Identify which cell holds the provided text, then report its (X, Y) central coordinate. 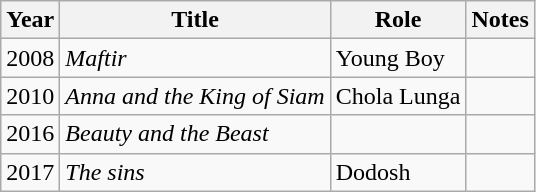
2008 (30, 58)
2010 (30, 96)
The sins (195, 172)
Title (195, 20)
2016 (30, 134)
Beauty and the Beast (195, 134)
Anna and the King of Siam (195, 96)
2017 (30, 172)
Chola Lunga (398, 96)
Role (398, 20)
Young Boy (398, 58)
Dodosh (398, 172)
Notes (500, 20)
Year (30, 20)
Maftir (195, 58)
